Scan for the cell matching the given text and deliver its (X, Y) coordinate at center. 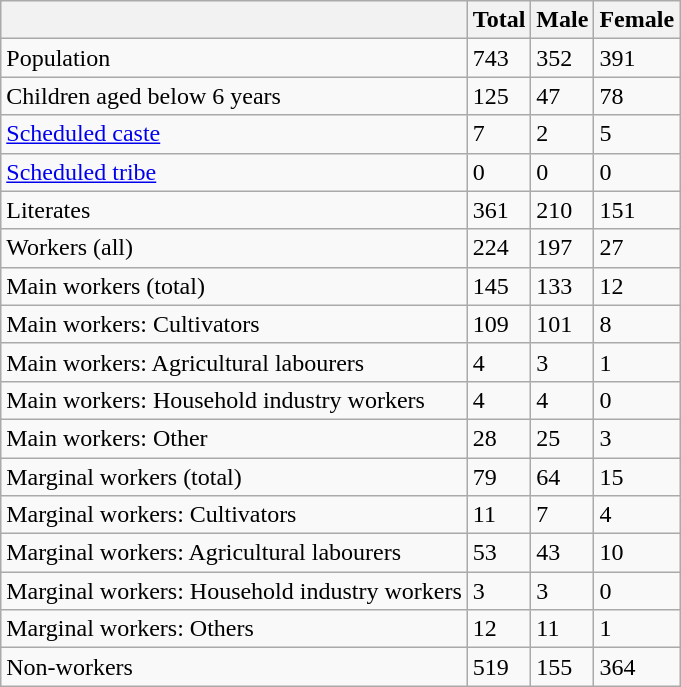
125 (499, 96)
Marginal workers: Household industry workers (234, 591)
Main workers: Household industry workers (234, 400)
15 (637, 477)
197 (562, 248)
145 (499, 286)
Non-workers (234, 667)
Main workers (total) (234, 286)
8 (637, 324)
Marginal workers (total) (234, 477)
Male (562, 20)
101 (562, 324)
25 (562, 438)
364 (637, 667)
47 (562, 96)
43 (562, 553)
Children aged below 6 years (234, 96)
79 (499, 477)
Scheduled caste (234, 134)
2 (562, 134)
Population (234, 58)
743 (499, 58)
151 (637, 210)
Main workers: Other (234, 438)
352 (562, 58)
5 (637, 134)
Marginal workers: Agricultural labourers (234, 553)
Main workers: Agricultural labourers (234, 362)
224 (499, 248)
Literates (234, 210)
Marginal workers: Others (234, 629)
133 (562, 286)
109 (499, 324)
Scheduled tribe (234, 172)
Female (637, 20)
155 (562, 667)
210 (562, 210)
27 (637, 248)
10 (637, 553)
53 (499, 553)
Total (499, 20)
64 (562, 477)
Workers (all) (234, 248)
361 (499, 210)
28 (499, 438)
391 (637, 58)
519 (499, 667)
Marginal workers: Cultivators (234, 515)
Main workers: Cultivators (234, 324)
78 (637, 96)
